Determine the [x, y] coordinate at the center of the cell enclosing the given text.  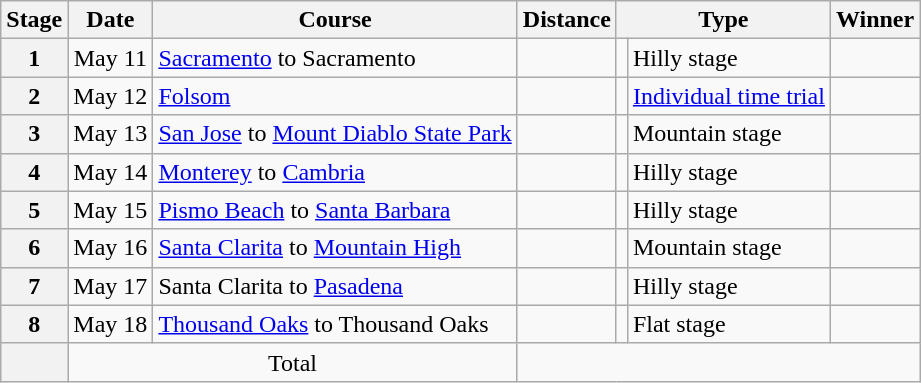
Distance [566, 20]
Monterey to Cambria [335, 172]
Total [292, 362]
May 12 [110, 96]
8 [34, 324]
Flat stage [728, 324]
Type [723, 20]
May 11 [110, 58]
Winner [874, 20]
6 [34, 248]
May 18 [110, 324]
May 13 [110, 134]
May 16 [110, 248]
1 [34, 58]
Stage [34, 20]
San Jose to Mount Diablo State Park [335, 134]
Date [110, 20]
4 [34, 172]
Folsom [335, 96]
Pismo Beach to Santa Barbara [335, 210]
May 15 [110, 210]
5 [34, 210]
7 [34, 286]
Course [335, 20]
3 [34, 134]
Sacramento to Sacramento [335, 58]
May 14 [110, 172]
2 [34, 96]
May 17 [110, 286]
Thousand Oaks to Thousand Oaks [335, 324]
Santa Clarita to Mountain High [335, 248]
Individual time trial [728, 96]
Santa Clarita to Pasadena [335, 286]
